Return (X, Y) of the center of cell containing provided text 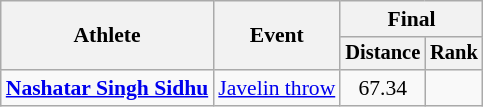
Javelin throw (276, 88)
Athlete (108, 36)
Distance (382, 54)
67.34 (382, 88)
Final (411, 19)
Nashatar Singh Sidhu (108, 88)
Event (276, 36)
Rank (454, 54)
